Pinpoint the cell where the given text exists, returning its (X, Y) midpoint coordinate. 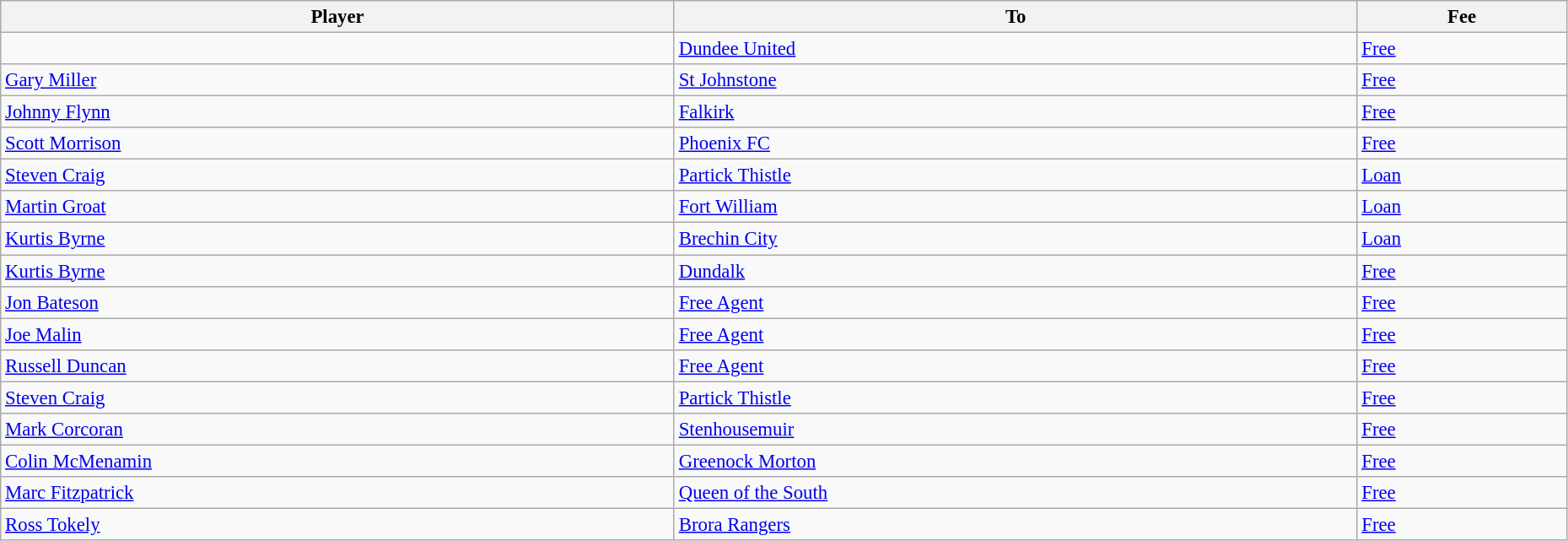
Brora Rangers (1016, 524)
Martin Groat (337, 207)
St Johnstone (1016, 80)
Russell Duncan (337, 365)
Joe Malin (337, 334)
Dundalk (1016, 271)
Dundee United (1016, 49)
To (1016, 17)
Greenock Morton (1016, 461)
Brechin City (1016, 239)
Jon Bateson (337, 302)
Johnny Flynn (337, 112)
Falkirk (1016, 112)
Ross Tokely (337, 524)
Stenhousemuir (1016, 430)
Mark Corcoran (337, 430)
Phoenix FC (1016, 143)
Player (337, 17)
Fort William (1016, 207)
Marc Fitzpatrick (337, 493)
Queen of the South (1016, 493)
Gary Miller (337, 80)
Colin McMenamin (337, 461)
Fee (1462, 17)
Scott Morrison (337, 143)
